Scan for the cell matching the given text and deliver its (X, Y) coordinate at center. 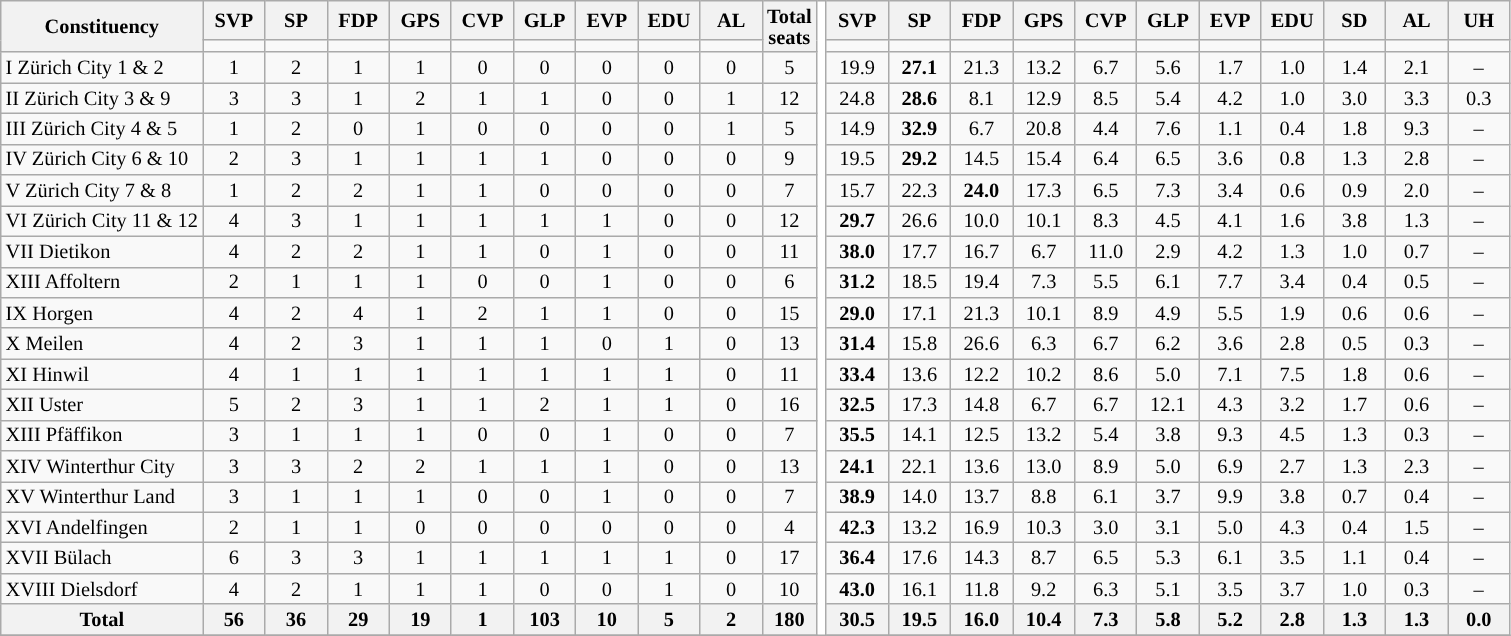
14.0 (919, 496)
6.2 (1168, 344)
27.1 (919, 68)
7.7 (1230, 282)
13.7 (981, 496)
VI Zürich City 11 & 12 (102, 220)
19.9 (857, 68)
5.6 (1168, 68)
35.5 (857, 436)
UH (1479, 20)
Totalseats (789, 26)
180 (789, 620)
16.9 (981, 528)
15.8 (919, 344)
15.4 (1044, 160)
10.3 (1044, 528)
XIII Affoltern (102, 282)
IV Zürich City 6 & 10 (102, 160)
20.8 (1044, 128)
13.0 (1044, 466)
56 (234, 620)
V Zürich City 7 & 8 (102, 190)
10.4 (1044, 620)
II Zürich City 3 & 9 (102, 98)
14.8 (981, 404)
8.5 (1106, 98)
16.1 (919, 588)
17 (789, 558)
17.6 (919, 558)
XVII Bülach (102, 558)
1.6 (1292, 220)
3.3 (1416, 98)
2.7 (1292, 466)
28.6 (919, 98)
16.0 (981, 620)
9.9 (1230, 496)
11.0 (1106, 252)
29.7 (857, 220)
42.3 (857, 528)
X Meilen (102, 344)
17.7 (919, 252)
16 (789, 404)
0.9 (1354, 190)
14.5 (981, 160)
3.2 (1292, 404)
103 (545, 620)
XVIII Dielsdorf (102, 588)
12.5 (981, 436)
24.1 (857, 466)
0.8 (1292, 160)
31.2 (857, 282)
3.1 (1168, 528)
10.2 (1044, 374)
4.1 (1230, 220)
XI Hinwil (102, 374)
4.4 (1106, 128)
32.5 (857, 404)
4.9 (1168, 312)
22.3 (919, 190)
2.1 (1416, 68)
9 (789, 160)
24.8 (857, 98)
33.4 (857, 374)
17.1 (919, 312)
7.1 (1230, 374)
2.3 (1416, 466)
7.6 (1168, 128)
31.4 (857, 344)
XIV Winterthur City (102, 466)
5.3 (1168, 558)
XV Winterthur Land (102, 496)
15 (789, 312)
5.8 (1168, 620)
24.0 (981, 190)
8.1 (981, 98)
Total (102, 620)
8.6 (1106, 374)
5.2 (1230, 620)
2.9 (1168, 252)
9.2 (1044, 588)
15.7 (857, 190)
VII Dietikon (102, 252)
14.1 (919, 436)
36 (296, 620)
5.1 (1168, 588)
29 (358, 620)
2.0 (1416, 190)
38.9 (857, 496)
I Zürich City 1 & 2 (102, 68)
38.0 (857, 252)
11.8 (981, 588)
29.2 (919, 160)
36.4 (857, 558)
IX Horgen (102, 312)
32.9 (919, 128)
XII Uster (102, 404)
0.0 (1479, 620)
8.3 (1106, 220)
6.4 (1106, 160)
1.4 (1354, 68)
16.7 (981, 252)
19.4 (981, 282)
22.1 (919, 466)
43.0 (857, 588)
12.9 (1044, 98)
19 (420, 620)
8.8 (1044, 496)
Constituency (102, 26)
8.7 (1044, 558)
7.5 (1292, 374)
6.9 (1230, 466)
XVI Andelfingen (102, 528)
14.9 (857, 128)
1.5 (1416, 528)
SD (1354, 20)
10.0 (981, 220)
30.5 (857, 620)
12.1 (1168, 404)
29.0 (857, 312)
18.5 (919, 282)
14.3 (981, 558)
XIII Pfäffikon (102, 436)
III Zürich City 4 & 5 (102, 128)
12.2 (981, 374)
1.9 (1292, 312)
